Search for the cell housing the specified text and yield its (x, y) center coordinate. 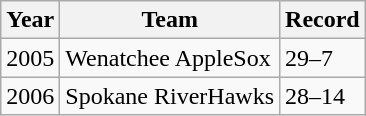
Record (323, 20)
Team (170, 20)
Spokane RiverHawks (170, 96)
Year (30, 20)
28–14 (323, 96)
29–7 (323, 58)
2006 (30, 96)
Wenatchee AppleSox (170, 58)
2005 (30, 58)
